Return the (X, Y) coordinate for the center point of the cell that contains the specified text.  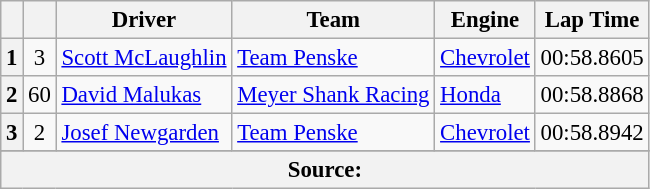
60 (40, 95)
00:58.8942 (592, 133)
1 (12, 58)
Source: (325, 170)
Team (334, 20)
Meyer Shank Racing (334, 95)
David Malukas (144, 95)
Lap Time (592, 20)
00:58.8868 (592, 95)
Josef Newgarden (144, 133)
Engine (485, 20)
00:58.8605 (592, 58)
Scott McLaughlin (144, 58)
Driver (144, 20)
Honda (485, 95)
